Return [x, y] of the center of cell containing provided text 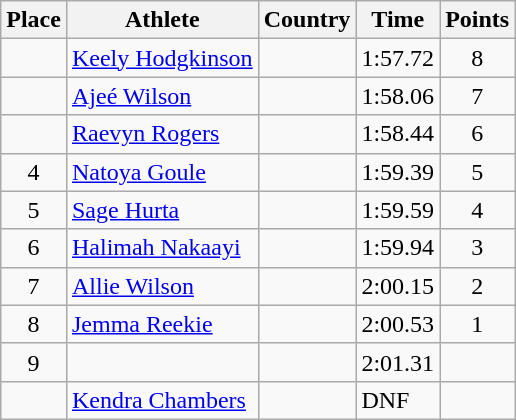
2:01.31 [398, 362]
2:00.53 [398, 324]
Points [478, 20]
1:59.59 [398, 210]
Natoya Goule [162, 172]
Raevyn Rogers [162, 134]
Athlete [162, 20]
Kendra Chambers [162, 400]
1:58.06 [398, 96]
Time [398, 20]
2 [478, 286]
Sage Hurta [162, 210]
Jemma Reekie [162, 324]
Halimah Nakaayi [162, 248]
2:00.15 [398, 286]
Keely Hodgkinson [162, 58]
1:57.72 [398, 58]
Country [307, 20]
1:59.94 [398, 248]
1:58.44 [398, 134]
3 [478, 248]
Allie Wilson [162, 286]
Ajeé Wilson [162, 96]
DNF [398, 400]
1:59.39 [398, 172]
Place [34, 20]
9 [34, 362]
1 [478, 324]
